Capture the cell that displays the provided text and extract its (x, y) central coordinate. 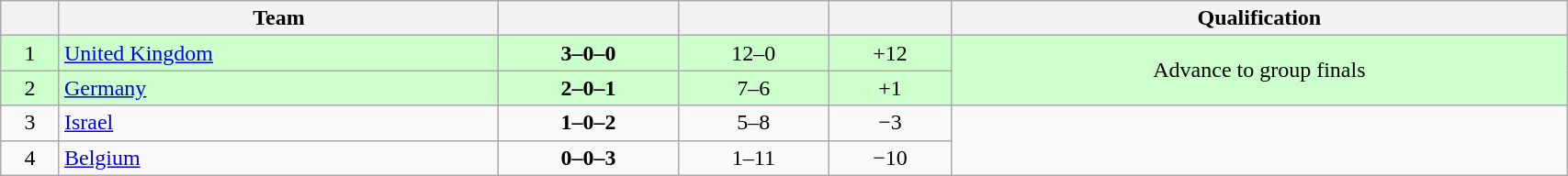
Qualification (1258, 18)
2 (30, 88)
3 (30, 123)
3–0–0 (588, 53)
−3 (890, 123)
2–0–1 (588, 88)
5–8 (753, 123)
United Kingdom (278, 53)
1–0–2 (588, 123)
1–11 (753, 158)
−10 (890, 158)
+1 (890, 88)
+12 (890, 53)
Advance to group finals (1258, 71)
Germany (278, 88)
12–0 (753, 53)
Belgium (278, 158)
7–6 (753, 88)
Team (278, 18)
4 (30, 158)
Israel (278, 123)
0–0–3 (588, 158)
1 (30, 53)
